Scan for the cell matching the given text and deliver its [X, Y] coordinate at center. 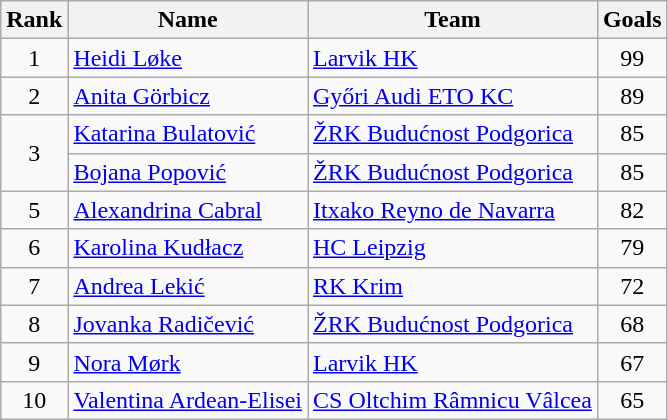
79 [632, 248]
Goals [632, 20]
Itxako Reyno de Navarra [453, 210]
1 [34, 58]
89 [632, 96]
68 [632, 324]
99 [632, 58]
CS Oltchim Râmnicu Vâlcea [453, 400]
9 [34, 362]
HC Leipzig [453, 248]
Name [188, 20]
7 [34, 286]
Bojana Popović [188, 172]
2 [34, 96]
5 [34, 210]
Rank [34, 20]
Karolina Kudłacz [188, 248]
Jovanka Radičević [188, 324]
3 [34, 153]
Katarina Bulatović [188, 134]
65 [632, 400]
Andrea Lekić [188, 286]
Valentina Ardean-Elisei [188, 400]
8 [34, 324]
Nora Mørk [188, 362]
82 [632, 210]
Alexandrina Cabral [188, 210]
RK Krim [453, 286]
Heidi Løke [188, 58]
Győri Audi ETO KC [453, 96]
Anita Görbicz [188, 96]
6 [34, 248]
67 [632, 362]
72 [632, 286]
Team [453, 20]
10 [34, 400]
